Extract the (x, y) coordinate from the center of the cell holding the provided text.  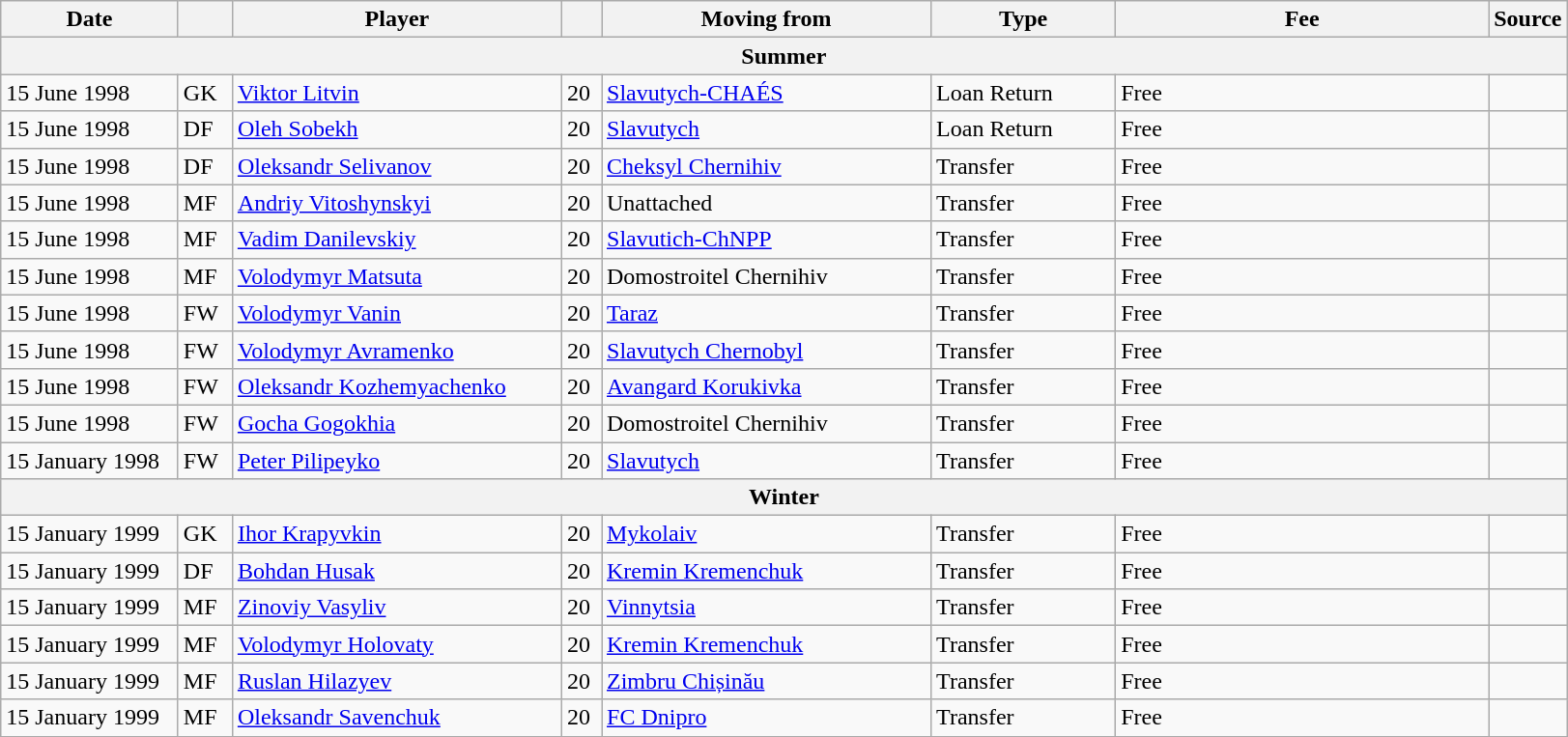
Andriy Vitoshynskyi (396, 203)
Oleh Sobekh (396, 129)
Zinoviy Vasyliv (396, 608)
Ruslan Hilazyev (396, 681)
Volodymyr Vanin (396, 313)
Slavutych-CHAÉS (765, 93)
15 January 1998 (90, 461)
Volodymyr Holovaty (396, 644)
Unattached (765, 203)
Vinnytsia (765, 608)
Peter Pilipeyko (396, 461)
Oleksandr Selivanov (396, 166)
Volodymyr Matsuta (396, 276)
Zimbru Chișinău (765, 681)
Moving from (765, 19)
Gocha Gogokhia (396, 423)
Vadim Danilevskiy (396, 240)
Cheksyl Chernihiv (765, 166)
Date (90, 19)
Mykolaiv (765, 534)
Avangard Korukivka (765, 386)
Oleksandr Savenchuk (396, 718)
Taraz (765, 313)
Fee (1302, 19)
Winter (784, 497)
Ihor Krapyvkin (396, 534)
Summer (784, 56)
Type (1024, 19)
Slavutych Chernobyl (765, 350)
Oleksandr Kozhemyachenko (396, 386)
Source (1528, 19)
Slavutich-ChNPP (765, 240)
Player (396, 19)
FC Dnipro (765, 718)
Volodymyr Avramenko (396, 350)
Viktor Litvin (396, 93)
Bohdan Husak (396, 571)
